Output the (x, y) coordinate of the center of the cell containing the given text.  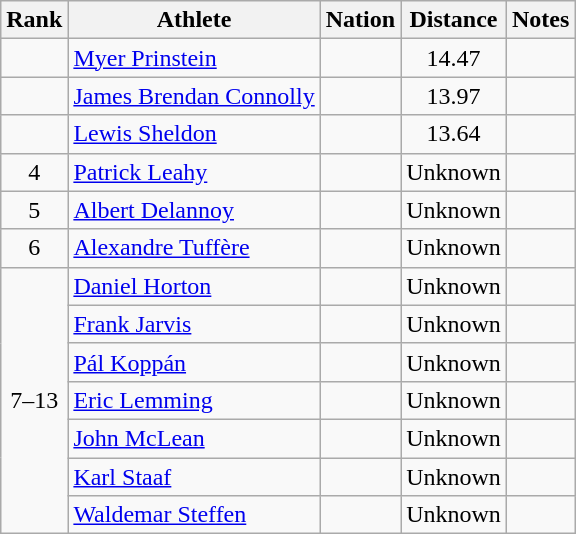
Pál Koppán (194, 362)
Alexandre Tuffère (194, 248)
Nation (360, 20)
7–13 (34, 400)
Notes (540, 20)
6 (34, 248)
14.47 (454, 58)
James Brendan Connolly (194, 96)
Rank (34, 20)
13.64 (454, 134)
13.97 (454, 96)
4 (34, 172)
Albert Delannoy (194, 210)
Lewis Sheldon (194, 134)
Daniel Horton (194, 286)
Myer Prinstein (194, 58)
Patrick Leahy (194, 172)
Frank Jarvis (194, 324)
5 (34, 210)
Karl Staaf (194, 477)
Waldemar Steffen (194, 515)
John McLean (194, 438)
Eric Lemming (194, 400)
Distance (454, 20)
Athlete (194, 20)
